Return the (x, y) coordinate for the center point of the cell that contains the specified text.  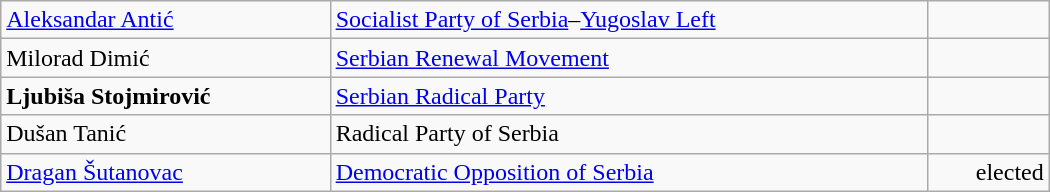
Aleksandar Antić (166, 20)
Serbian Radical Party (629, 96)
Ljubiša Stojmirović (166, 96)
Socialist Party of Serbia–Yugoslav Left (629, 20)
Radical Party of Serbia (629, 134)
Milorad Dimić (166, 58)
Dušan Tanić (166, 134)
Dragan Šutanovac (166, 172)
elected (988, 172)
Democratic Opposition of Serbia (629, 172)
Serbian Renewal Movement (629, 58)
